Find where the given text appears and provide that cell's center as (x, y) coordinate. 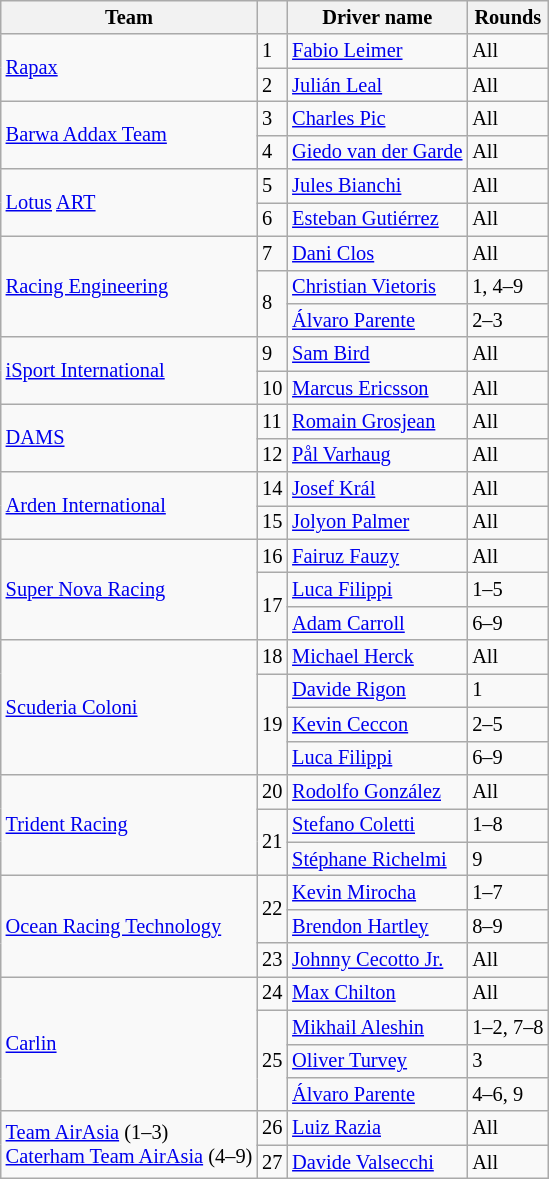
11 (272, 421)
27 (272, 1162)
20 (272, 791)
Ocean Racing Technology (129, 926)
1–7 (508, 892)
Racing Engineering (129, 286)
22 (272, 908)
Romain Grosjean (377, 421)
Charles Pic (377, 118)
Julián Leal (377, 85)
Team AirAsia (1–3) Caterham Team AirAsia (4–9) (129, 1144)
Johnny Cecotto Jr. (377, 960)
23 (272, 960)
1, 4–9 (508, 287)
2–5 (508, 724)
21 (272, 842)
24 (272, 993)
1–5 (508, 589)
26 (272, 1128)
Stéphane Richelmi (377, 859)
12 (272, 455)
Rounds (508, 17)
Luiz Razia (377, 1128)
Rapax (129, 68)
Scuderia Coloni (129, 708)
19 (272, 724)
Giedo van der Garde (377, 152)
5 (272, 186)
Dani Clos (377, 253)
7 (272, 253)
Jules Bianchi (377, 186)
Brendon Hartley (377, 926)
1–8 (508, 825)
Pål Varhaug (377, 455)
DAMS (129, 438)
8 (272, 304)
4–6, 9 (508, 1094)
6 (272, 219)
10 (272, 388)
Carlin (129, 1044)
Mikhail Aleshin (377, 1027)
Driver name (377, 17)
Sam Bird (377, 354)
Rodolfo González (377, 791)
Kevin Ceccon (377, 724)
Stefano Coletti (377, 825)
18 (272, 657)
Davide Rigon (377, 690)
Michael Herck (377, 657)
25 (272, 1060)
Oliver Turvey (377, 1061)
16 (272, 556)
Trident Racing (129, 824)
Josef Král (377, 489)
Marcus Ericsson (377, 388)
Christian Vietoris (377, 287)
Fairuz Fauzy (377, 556)
1–2, 7–8 (508, 1027)
2–3 (508, 320)
Davide Valsecchi (377, 1162)
iSport International (129, 370)
17 (272, 606)
Esteban Gutiérrez (377, 219)
14 (272, 489)
Super Nova Racing (129, 590)
Max Chilton (377, 993)
Adam Carroll (377, 623)
4 (272, 152)
Fabio Leimer (377, 51)
Jolyon Palmer (377, 522)
8–9 (508, 926)
15 (272, 522)
2 (272, 85)
Team (129, 17)
Barwa Addax Team (129, 134)
Kevin Mirocha (377, 892)
Arden International (129, 506)
Lotus ART (129, 202)
